Detect which cell encompasses the target text, then output its [X, Y] center coordinate. 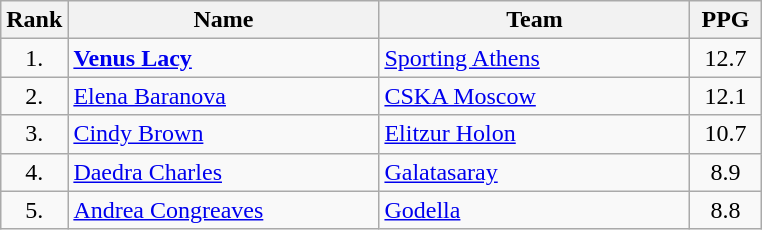
PPG [726, 20]
5. [34, 210]
Rank [34, 20]
Sporting Athens [534, 58]
Elitzur Holon [534, 134]
Elena Baranova [224, 96]
8.8 [726, 210]
Daedra Charles [224, 172]
1. [34, 58]
Andrea Congreaves [224, 210]
Name [224, 20]
Galatasaray [534, 172]
8.9 [726, 172]
Cindy Brown [224, 134]
CSKA Moscow [534, 96]
10.7 [726, 134]
4. [34, 172]
Venus Lacy [224, 58]
2. [34, 96]
12.1 [726, 96]
Team [534, 20]
Godella [534, 210]
12.7 [726, 58]
3. [34, 134]
